Return (X, Y) of the center of cell containing provided text 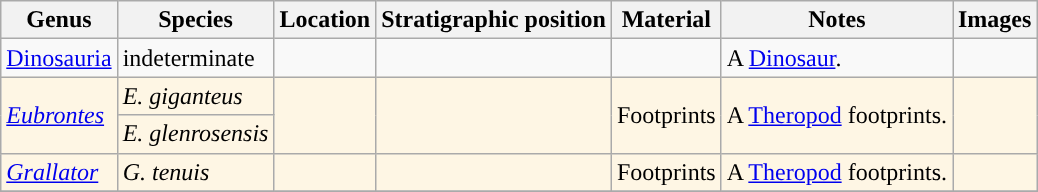
Material (666, 20)
Stratigraphic position (494, 20)
G. tenuis (196, 172)
Images (994, 20)
Dinosauria (59, 58)
Grallator (59, 172)
Notes (836, 20)
Eubrontes (59, 115)
E. glenrosensis (196, 134)
A Dinosaur. (836, 58)
indeterminate (196, 58)
Species (196, 20)
Location (325, 20)
Genus (59, 20)
E. giganteus (196, 96)
